Pinpoint the cell where the given text exists, returning its [X, Y] midpoint coordinate. 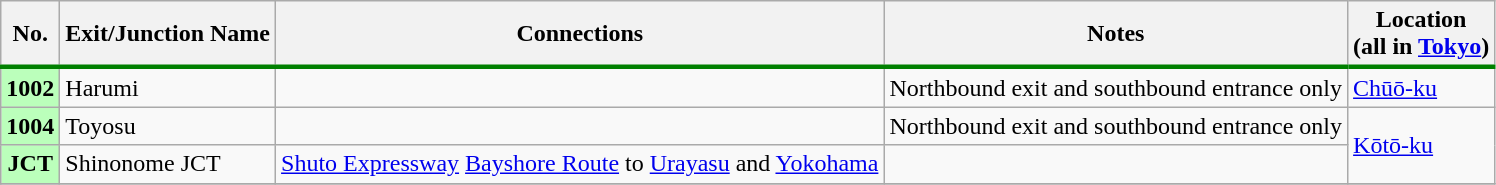
Connections [580, 34]
Notes [1116, 34]
Harumi [168, 87]
Shuto Expressway Bayshore Route to Urayasu and Yokohama [580, 164]
1004 [30, 126]
Toyosu [168, 126]
Kōtō-ku [1422, 145]
Location(all in Tokyo) [1422, 34]
Exit/Junction Name [168, 34]
1002 [30, 87]
Shinonome JCT [168, 164]
Chūō-ku [1422, 87]
No. [30, 34]
JCT [30, 164]
